Provide the [x, y] coordinate of the cell's center where the given text is located.  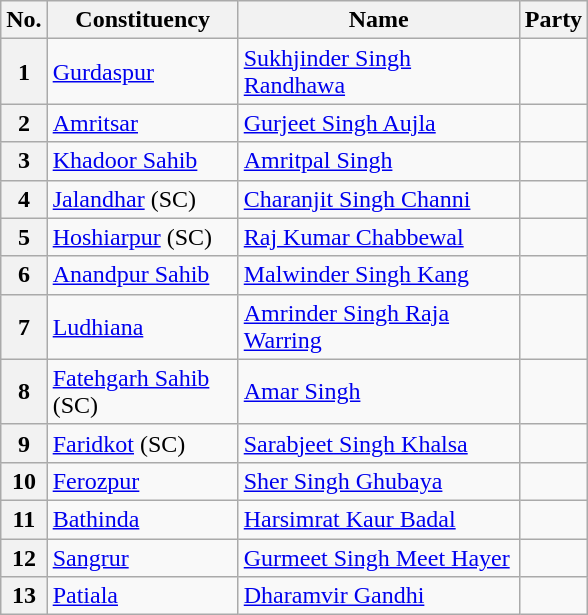
Amritsar [142, 123]
Hoshiarpur (SC) [142, 237]
Ludhiana [142, 326]
Fatehgarh Sahib (SC) [142, 392]
Name [378, 20]
Khadoor Sahib [142, 161]
No. [24, 20]
Dharamvir Gandhi [378, 596]
Raj Kumar Chabbewal [378, 237]
Gurjeet Singh Aujla [378, 123]
Constituency [142, 20]
Faridkot (SC) [142, 443]
Harsimrat Kaur Badal [378, 519]
Sarabjeet Singh Khalsa [378, 443]
Sangrur [142, 557]
11 [24, 519]
Gurdaspur [142, 72]
Anandpur Sahib [142, 275]
6 [24, 275]
Amritpal Singh [378, 161]
9 [24, 443]
5 [24, 237]
12 [24, 557]
Party [553, 20]
Gurmeet Singh Meet Hayer [378, 557]
7 [24, 326]
2 [24, 123]
1 [24, 72]
Amrinder Singh Raja Warring [378, 326]
Sher Singh Ghubaya [378, 481]
Malwinder Singh Kang [378, 275]
10 [24, 481]
8 [24, 392]
Jalandhar (SC) [142, 199]
Ferozpur [142, 481]
13 [24, 596]
4 [24, 199]
Amar Singh [378, 392]
Sukhjinder Singh Randhawa [378, 72]
3 [24, 161]
Bathinda [142, 519]
Charanjit Singh Channi [378, 199]
Patiala [142, 596]
